Output the [x, y] coordinate of the center of the cell containing the given text.  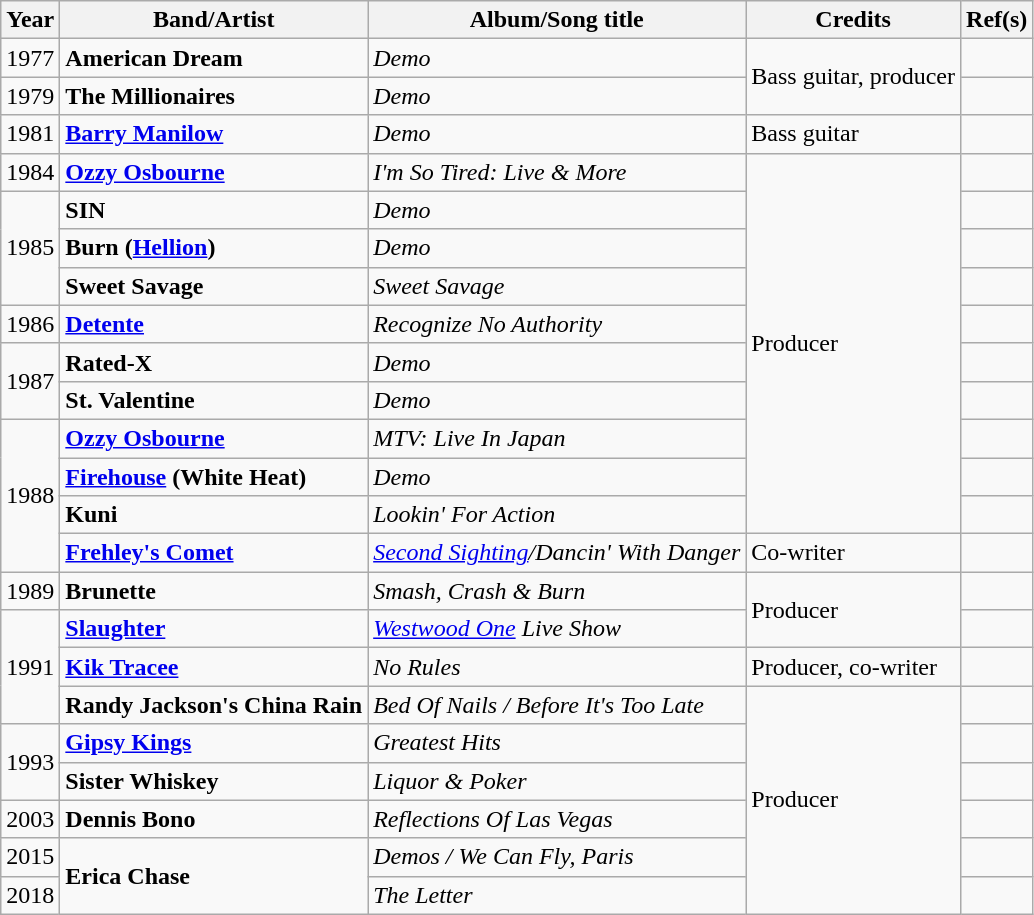
Gipsy Kings [214, 743]
Smash, Crash & Burn [557, 591]
1993 [30, 762]
1977 [30, 58]
Producer, co-writer [854, 667]
1988 [30, 495]
Sister Whiskey [214, 781]
Rated-X [214, 362]
Frehley's Comet [214, 553]
Detente [214, 324]
Dennis Bono [214, 819]
Erica Chase [214, 876]
2018 [30, 895]
Bed Of Nails / Before It's Too Late [557, 705]
I'm So Tired: Live & More [557, 172]
1991 [30, 667]
American Dream [214, 58]
Liquor & Poker [557, 781]
Demos / We Can Fly, Paris [557, 857]
1989 [30, 591]
Kuni [214, 515]
Ref(s) [997, 20]
Credits [854, 20]
Album/Song title [557, 20]
1986 [30, 324]
Westwood One Live Show [557, 629]
The Millionaires [214, 96]
Slaughter [214, 629]
Kik Tracee [214, 667]
1981 [30, 134]
1984 [30, 172]
Co-writer [854, 553]
Burn (Hellion) [214, 248]
2003 [30, 819]
Bass guitar [854, 134]
1979 [30, 96]
2015 [30, 857]
1987 [30, 381]
Firehouse (White Heat) [214, 477]
Band/Artist [214, 20]
Recognize No Authority [557, 324]
Bass guitar, producer [854, 77]
Greatest Hits [557, 743]
1985 [30, 248]
Randy Jackson's China Rain [214, 705]
Year [30, 20]
St. Valentine [214, 400]
Second Sighting/Dancin' With Danger [557, 553]
The Letter [557, 895]
No Rules [557, 667]
MTV: Live In Japan [557, 438]
Brunette [214, 591]
SIN [214, 210]
Barry Manilow [214, 134]
Reflections Of Las Vegas [557, 819]
Lookin' For Action [557, 515]
